Output the [X, Y] coordinate of the center of the cell containing the given text.  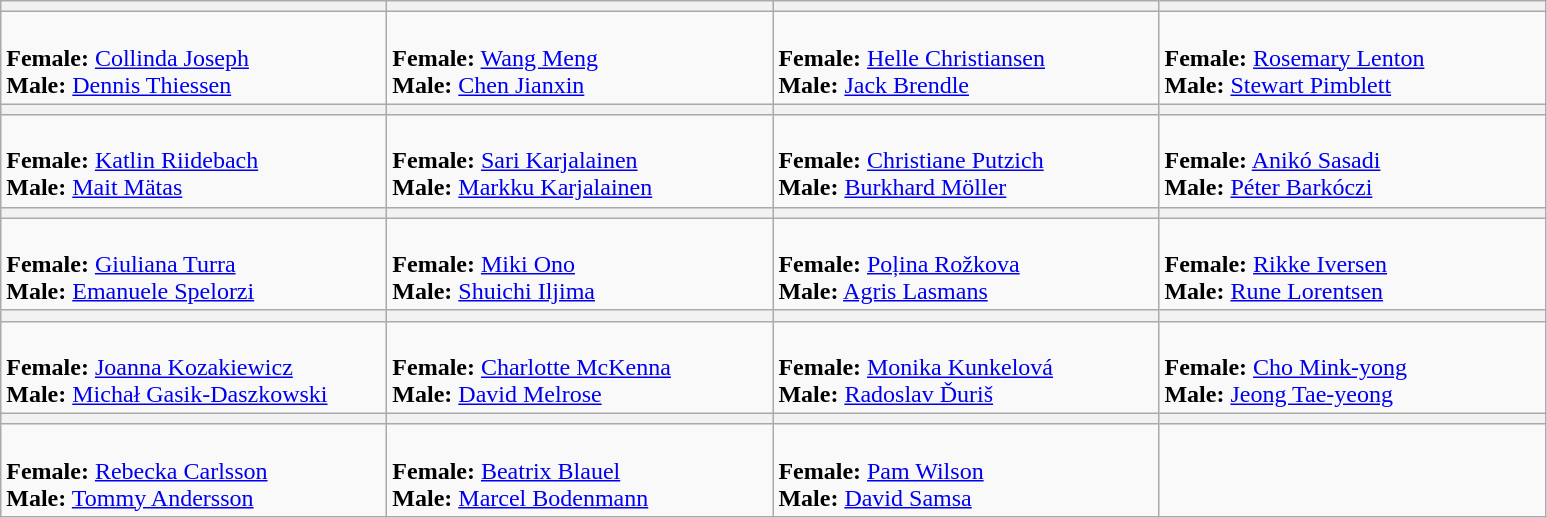
Female: Poļina Rožkova Male: Agris Lasmans [966, 264]
Female: Katlin Riidebach Male: Mait Mätas [194, 161]
Female: Helle Christiansen Male: Jack Brendle [966, 58]
Female: Charlotte McKenna Male: David Melrose [580, 367]
Female: Sari Karjalainen Male: Markku Karjalainen [580, 161]
Female: Joanna Kozakiewicz Male: Michał Gasik-Daszkowski [194, 367]
Female: Monika Kunkelová Male: Radoslav Ďuriš [966, 367]
Female: Giuliana Turra Male: Emanuele Spelorzi [194, 264]
Female: Rebecka Carlsson Male: Tommy Andersson [194, 470]
Female: Christiane Putzich Male: Burkhard Möller [966, 161]
Female: Rosemary Lenton Male: Stewart Pimblett [1352, 58]
Female: Miki Ono Male: Shuichi Iljima [580, 264]
Female: Collinda Joseph Male: Dennis Thiessen [194, 58]
Female: Rikke Iversen Male: Rune Lorentsen [1352, 264]
Female: Cho Mink-yong Male: Jeong Tae-yeong [1352, 367]
Female: Anikó Sasadi Male: Péter Barkóczi [1352, 161]
Female: Wang Meng Male: Chen Jianxin [580, 58]
Female: Pam Wilson Male: David Samsa [966, 470]
Female: Beatrix Blauel Male: Marcel Bodenmann [580, 470]
